Return the (x, y) coordinate for the center point of the cell that contains the specified text.  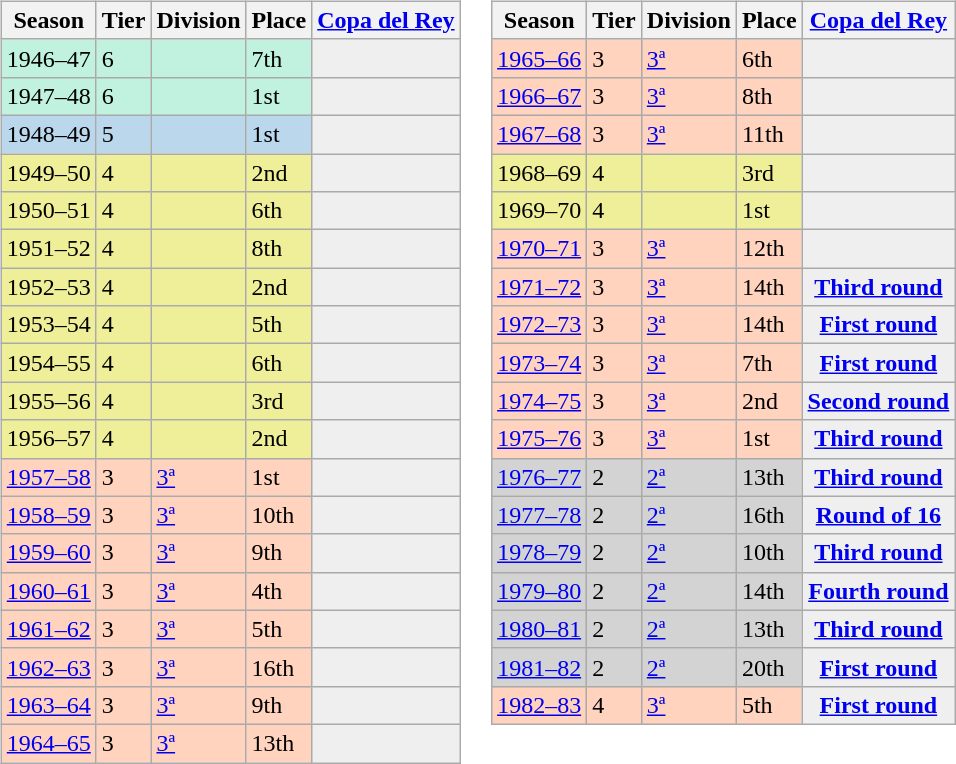
1947–48 (48, 96)
1970–71 (540, 249)
1961–62 (48, 629)
20th (769, 667)
1980–81 (540, 629)
1975–76 (540, 439)
1958–59 (48, 515)
1954–55 (48, 363)
1978–79 (540, 553)
Fourth round (878, 591)
1953–54 (48, 325)
1965–66 (540, 58)
1974–75 (540, 401)
1968–69 (540, 173)
1966–67 (540, 96)
1973–74 (540, 363)
1955–56 (48, 401)
5 (124, 134)
1959–60 (48, 553)
1951–52 (48, 249)
1946–47 (48, 58)
1964–65 (48, 743)
1972–73 (540, 325)
1949–50 (48, 173)
1971–72 (540, 287)
1979–80 (540, 591)
Round of 16 (878, 515)
1967–68 (540, 134)
Second round (878, 401)
1976–77 (540, 477)
1957–58 (48, 477)
1948–49 (48, 134)
1960–61 (48, 591)
1950–51 (48, 211)
12th (769, 249)
4th (279, 591)
11th (769, 134)
1982–83 (540, 705)
1963–64 (48, 705)
1977–78 (540, 515)
1981–82 (540, 667)
1956–57 (48, 439)
1962–63 (48, 667)
1952–53 (48, 287)
1969–70 (540, 211)
